Search for the cell housing the specified text and yield its [x, y] center coordinate. 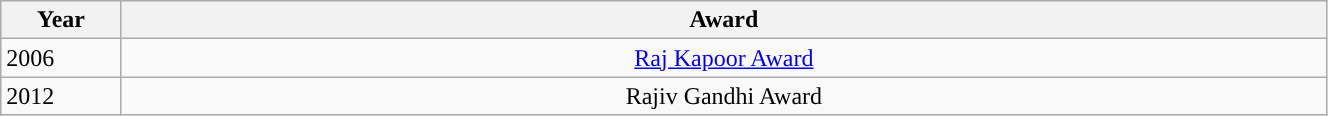
Award [724, 20]
2006 [62, 58]
Raj Kapoor Award [724, 58]
Year [62, 20]
2012 [62, 96]
Rajiv Gandhi Award [724, 96]
